Find where the given text appears and provide that cell's center as (X, Y) coordinate. 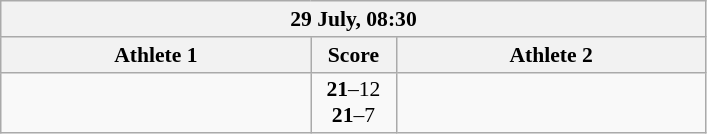
Athlete 1 (156, 55)
Score (354, 55)
29 July, 08:30 (354, 19)
21–1221–7 (354, 102)
Athlete 2 (551, 55)
